Search for the cell housing the specified text and yield its [x, y] center coordinate. 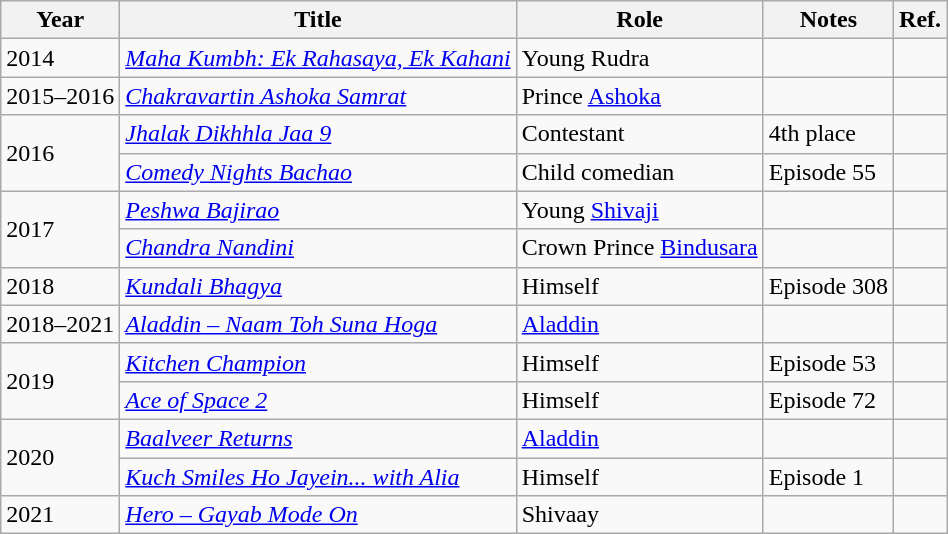
Hero – Gayab Mode On [318, 515]
2021 [60, 515]
Ace of Space 2 [318, 400]
2019 [60, 381]
Jhalak Dikhhla Jaa 9 [318, 134]
2015–2016 [60, 96]
Chandra Nandini [318, 248]
Kuch Smiles Ho Jayein... with Alia [318, 477]
2018 [60, 286]
Kundali Bhagya [318, 286]
2017 [60, 229]
Young Rudra [640, 58]
Episode 308 [828, 286]
Episode 55 [828, 172]
Ref. [920, 20]
Child comedian [640, 172]
2020 [60, 457]
Episode 72 [828, 400]
Comedy Nights Bachao [318, 172]
Peshwa Bajirao [318, 210]
4th place [828, 134]
Maha Kumbh: Ek Rahasaya, Ek Kahani [318, 58]
Year [60, 20]
Aladdin – Naam Toh Suna Hoga [318, 324]
Shivaay [640, 515]
Young Shivaji [640, 210]
2018–2021 [60, 324]
Role [640, 20]
Title [318, 20]
Baalveer Returns [318, 438]
Episode 1 [828, 477]
Episode 53 [828, 362]
Chakravartin Ashoka Samrat [318, 96]
Notes [828, 20]
Contestant [640, 134]
Kitchen Champion [318, 362]
2014 [60, 58]
2016 [60, 153]
Crown Prince Bindusara [640, 248]
Prince Ashoka [640, 96]
